Return the [X, Y] coordinate for the center point of the cell that contains the specified text.  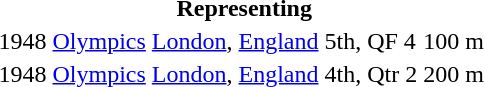
London, England [235, 41]
5th, QF 4 [371, 41]
Olympics [99, 41]
